From the cell containing the given text, extract its center point as (x, y) coordinate. 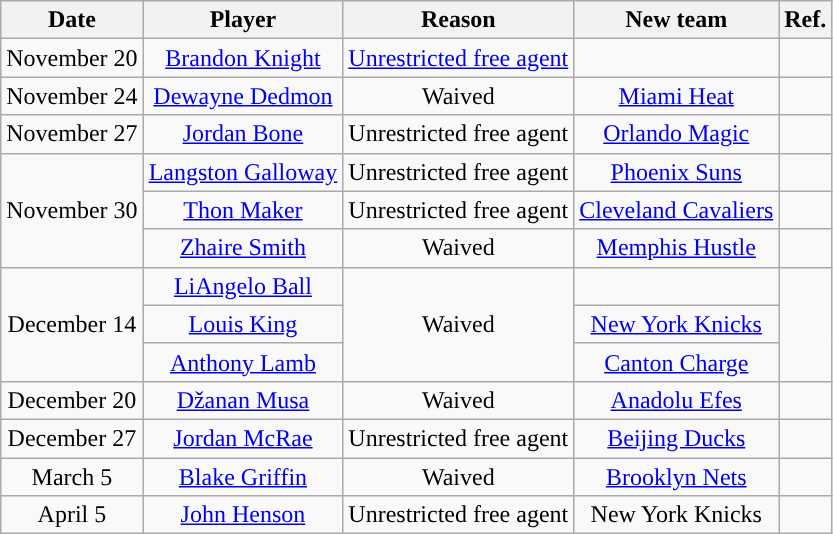
Beijing Ducks (676, 438)
Jordan Bone (243, 134)
New team (676, 20)
Orlando Magic (676, 134)
Brooklyn Nets (676, 477)
Langston Galloway (243, 172)
November 27 (72, 134)
Thon Maker (243, 210)
Ref. (806, 20)
John Henson (243, 515)
November 20 (72, 58)
Dewayne Dedmon (243, 96)
Cleveland Cavaliers (676, 210)
Brandon Knight (243, 58)
December 20 (72, 400)
Zhaire Smith (243, 248)
December 27 (72, 438)
Miami Heat (676, 96)
March 5 (72, 477)
Jordan McRae (243, 438)
Date (72, 20)
Blake Griffin (243, 477)
Reason (458, 20)
Phoenix Suns (676, 172)
LiAngelo Ball (243, 286)
Memphis Hustle (676, 248)
Anadolu Efes (676, 400)
Louis King (243, 324)
Anthony Lamb (243, 362)
Džanan Musa (243, 400)
Canton Charge (676, 362)
November 24 (72, 96)
December 14 (72, 324)
November 30 (72, 210)
April 5 (72, 515)
Player (243, 20)
